Search for the cell housing the specified text and yield its (x, y) center coordinate. 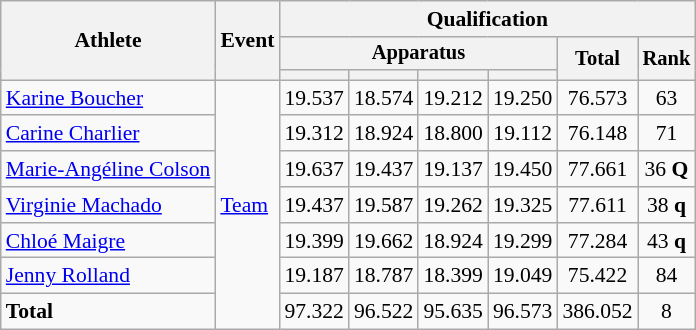
Virginie Machado (108, 205)
84 (667, 276)
19.537 (314, 98)
19.112 (522, 134)
38 q (667, 205)
19.187 (314, 276)
19.399 (314, 241)
8 (667, 312)
19.212 (452, 98)
Apparatus (418, 54)
19.637 (314, 169)
75.422 (597, 276)
36 Q (667, 169)
Team (247, 204)
Event (247, 40)
76.573 (597, 98)
19.450 (522, 169)
18.787 (384, 276)
386.052 (597, 312)
77.284 (597, 241)
19.312 (314, 134)
96.522 (384, 312)
18.800 (452, 134)
19.587 (384, 205)
18.399 (452, 276)
43 q (667, 241)
63 (667, 98)
19.325 (522, 205)
19.262 (452, 205)
95.635 (452, 312)
Qualification (487, 19)
Karine Boucher (108, 98)
18.574 (384, 98)
77.661 (597, 169)
96.573 (522, 312)
19.299 (522, 241)
Marie-Angéline Colson (108, 169)
Carine Charlier (108, 134)
19.250 (522, 98)
19.049 (522, 276)
Chloé Maigre (108, 241)
Rank (667, 58)
76.148 (597, 134)
Jenny Rolland (108, 276)
71 (667, 134)
19.137 (452, 169)
77.611 (597, 205)
97.322 (314, 312)
Athlete (108, 40)
19.662 (384, 241)
